For the text-containing cell, return its midpoint in (x, y) coordinate format. 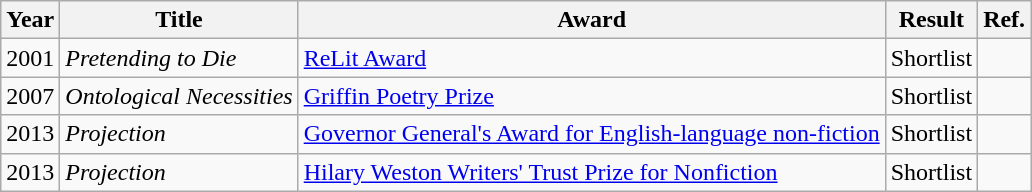
Ontological Necessities (179, 96)
Pretending to Die (179, 58)
ReLit Award (592, 58)
Hilary Weston Writers' Trust Prize for Nonfiction (592, 172)
Result (931, 20)
2001 (30, 58)
Year (30, 20)
2007 (30, 96)
Governor General's Award for English-language non-fiction (592, 134)
Award (592, 20)
Title (179, 20)
Ref. (1004, 20)
Griffin Poetry Prize (592, 96)
